Locate the cell with the specified text and output its (X, Y) center coordinate. 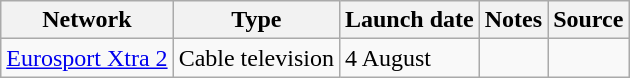
Cable television (256, 58)
Network (87, 20)
Source (588, 20)
Notes (513, 20)
Eurosport Xtra 2 (87, 58)
Type (256, 20)
Launch date (409, 20)
4 August (409, 58)
